Find where the given text appears and provide that cell's center as [X, Y] coordinate. 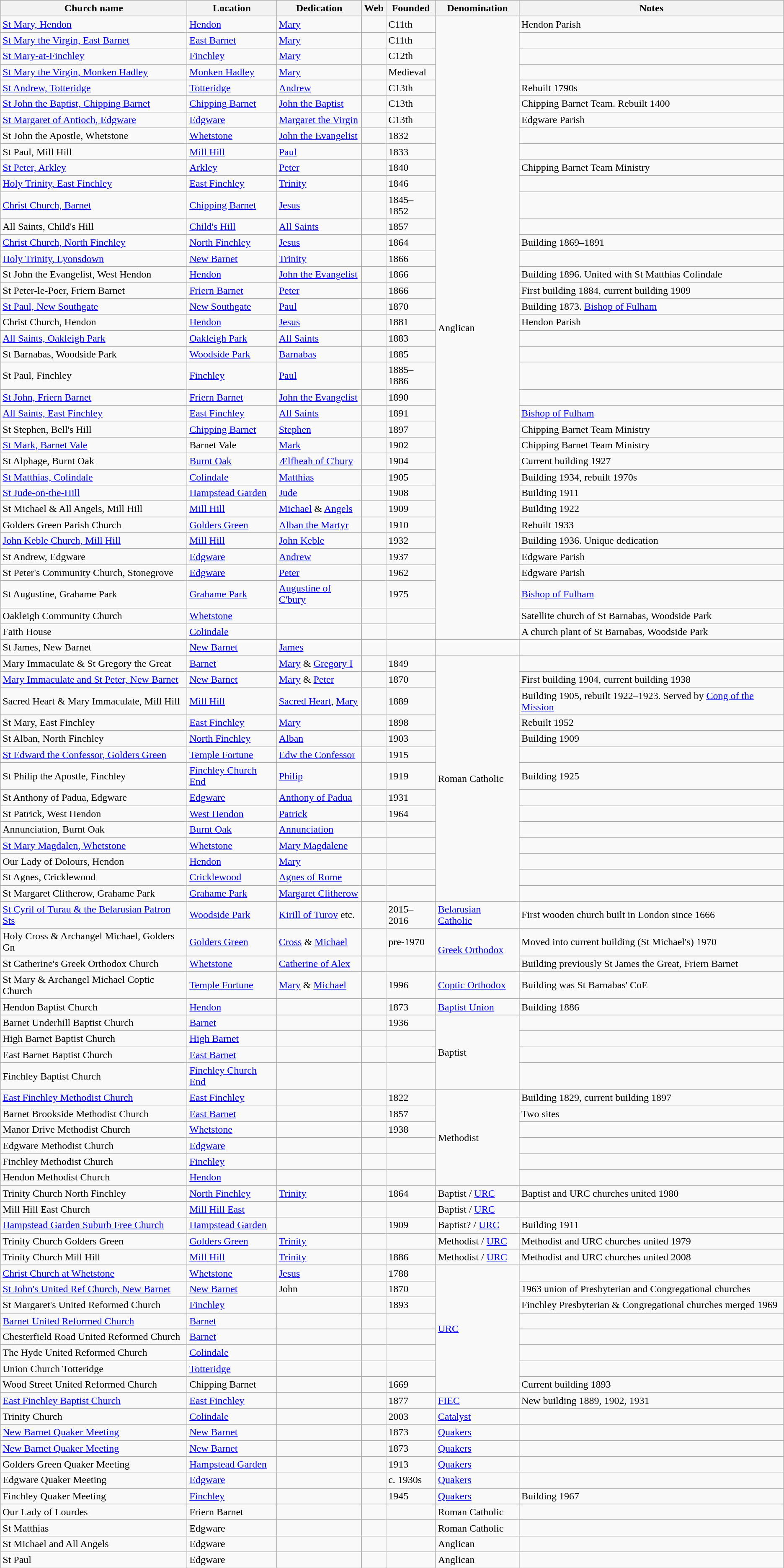
Dedication [319, 8]
First building 1904, current building 1938 [652, 679]
Our Lady of Lourdes [94, 1512]
Hampstead Garden Suburb Free Church [94, 1225]
Monken Hadley [232, 72]
James [319, 648]
1877 [411, 1401]
Mary & Peter [319, 679]
St Philip the Apostle, Finchley [94, 776]
C12th [411, 56]
Building 1896. United with St Matthias Colindale [652, 275]
Margaret the Virgin [319, 120]
Cross & Michael [319, 942]
St Mary & Archangel Michael Coptic Church [94, 985]
Sacred Heart & Mary Immaculate, Mill Hill [94, 701]
Baptist Union [477, 1007]
St Peter-le-Poer, Friern Barnet [94, 290]
Finchley Baptist Church [94, 1077]
St Margaret Clitherow, Grahame Park [94, 893]
St Mary, East Finchley [94, 722]
1919 [411, 776]
Trinity Church North Finchley [94, 1193]
St John the Evangelist, West Hendon [94, 275]
Golders Green Parish Church [94, 525]
Hendon Baptist Church [94, 1007]
Trinity Church [94, 1416]
Matthias [319, 477]
Web [374, 8]
St Augustine, Grahame Park [94, 594]
New building 1889, 1902, 1931 [652, 1401]
Cricklewood [232, 877]
Founded [411, 8]
John the Baptist [319, 104]
1669 [411, 1385]
Mary & Gregory I [319, 663]
St Mark, Barnet Vale [94, 445]
1932 [411, 541]
Building previously St James the Great, Friern Barnet [652, 964]
St Barnabas, Woodside Park [94, 354]
Ælfheah of C'bury [319, 461]
St Mary Magdalen, Whetstone [94, 846]
Moved into current building (St Michael's) 1970 [652, 942]
1883 [411, 338]
St Patrick, West Hendon [94, 814]
Golders Green Quaker Meeting [94, 1464]
Philip [319, 776]
1845–1852 [411, 205]
Edgware Quaker Meeting [94, 1480]
Oakleigh Community Church [94, 616]
First wooden church built in London since 1666 [652, 915]
1905 [411, 477]
All Saints, Oakleigh Park [94, 338]
Building 1873. Bishop of Fulham [652, 306]
Union Church Totteridge [94, 1369]
c. 1930s [411, 1480]
Building 1934, rebuilt 1970s [652, 477]
1893 [411, 1305]
Barnet Brookside Methodist Church [94, 1114]
Mary Immaculate & St Gregory the Great [94, 663]
Christ Church, Hendon [94, 322]
1936 [411, 1023]
Finchley Quaker Meeting [94, 1496]
Augustine of C'bury [319, 594]
St Michael and All Angels [94, 1544]
1891 [411, 413]
Belarusian Catholic [477, 915]
St Andrew, Edgware [94, 557]
1938 [411, 1130]
Methodist and URC churches united 2008 [652, 1257]
Child's Hill [232, 227]
Finchley Presbyterian & Congregational churches merged 1969 [652, 1305]
New Southgate [232, 306]
Wood Street United Reformed Church [94, 1385]
St Edward the Confessor, Golders Green [94, 755]
Rebuilt 1790s [652, 88]
Stephen [319, 429]
St Margaret's United Reformed Church [94, 1305]
1908 [411, 493]
Holy Cross & Archangel Michael, Golders Gn [94, 942]
Edgware Methodist Church [94, 1146]
High Barnet [232, 1038]
Baptist and URC churches united 1980 [652, 1193]
Mill Hill East Church [94, 1209]
1910 [411, 525]
Annunciation, Burnt Oak [94, 830]
Satellite church of St Barnabas, Woodside Park [652, 616]
1931 [411, 798]
Catherine of Alex [319, 964]
Michael & Angels [319, 509]
Church name [94, 8]
Building 1829, current building 1897 [652, 1098]
Agnes of Rome [319, 877]
Margaret Clitherow [319, 893]
Alban the Martyr [319, 525]
Barnet Underhill Baptist Church [94, 1023]
1945 [411, 1496]
First building 1884, current building 1909 [652, 290]
East Finchley Baptist Church [94, 1401]
Coptic Orthodox [477, 985]
pre-1970 [411, 942]
St Mary the Virgin, Monken Hadley [94, 72]
Methodist and URC churches united 1979 [652, 1241]
Building 1905, rebuilt 1922–1923. Served by Cong of the Mission [652, 701]
Building 1925 [652, 776]
Rebuilt 1952 [652, 722]
St John the Apostle, Whetstone [94, 136]
1904 [411, 461]
Patrick [319, 814]
Chipping Barnet Team. Rebuilt 1400 [652, 104]
1902 [411, 445]
St Mary-at-Finchley [94, 56]
Manor Drive Methodist Church [94, 1130]
1881 [411, 322]
Chesterfield Road United Reformed Church [94, 1337]
Faith House [94, 632]
Christ Church at Whetstone [94, 1273]
Alban [319, 738]
Edw the Confessor [319, 755]
St John, Friern Barnet [94, 397]
Sacred Heart, Mary [319, 701]
St John's United Ref Church, New Barnet [94, 1289]
Our Lady of Dolours, Hendon [94, 861]
The Hyde United Reformed Church [94, 1353]
1937 [411, 557]
St Peter's Community Church, Stonegrove [94, 573]
Current building 1893 [652, 1385]
Two sites [652, 1114]
Building 1922 [652, 509]
Barnet United Reformed Church [94, 1321]
St Mary, Hendon [94, 24]
1846 [411, 183]
St Alphage, Burnt Oak [94, 461]
1962 [411, 573]
1964 [411, 814]
Christ Church, North Finchley [94, 243]
1897 [411, 429]
Building 1909 [652, 738]
Finchley Methodist Church [94, 1162]
1903 [411, 738]
Catalyst [477, 1416]
St Stephen, Bell's Hill [94, 429]
1849 [411, 663]
Anthony of Padua [319, 798]
Kirill of Turov etc. [319, 915]
Current building 1927 [652, 461]
St Paul, Finchley [94, 376]
Mark [319, 445]
St Jude-on-the-Hill [94, 493]
Baptist? / URC [477, 1225]
Mary Immaculate and St Peter, New Barnet [94, 679]
St Mary the Virgin, East Barnet [94, 40]
All Saints, Child's Hill [94, 227]
Christ Church, Barnet [94, 205]
Building was St Barnabas' CoE [652, 985]
1832 [411, 136]
Building 1967 [652, 1496]
John Keble [319, 541]
St James, New Barnet [94, 648]
St John the Baptist, Chipping Barnet [94, 104]
1975 [411, 594]
Rebuilt 1933 [652, 525]
Holy Trinity, East Finchley [94, 183]
1889 [411, 701]
St Andrew, Totteridge [94, 88]
1885 [411, 354]
St Paul, New Southgate [94, 306]
1788 [411, 1273]
Annunciation [319, 830]
Barnet Vale [232, 445]
St Matthias, Colindale [94, 477]
St Agnes, Cricklewood [94, 877]
St Matthias [94, 1528]
West Hendon [232, 814]
URC [477, 1329]
St Alban, North Finchley [94, 738]
Building 1886 [652, 1007]
1915 [411, 755]
Methodist [477, 1138]
1833 [411, 152]
1840 [411, 167]
St Paul, Mill Hill [94, 152]
Trinity Church Mill Hill [94, 1257]
Building 1936. Unique dedication [652, 541]
Jude [319, 493]
Mill Hill East [232, 1209]
St Peter, Arkley [94, 167]
Building 1869–1891 [652, 243]
All Saints, East Finchley [94, 413]
St Anthony of Padua, Edgware [94, 798]
Hendon Methodist Church [94, 1177]
1885–1886 [411, 376]
Greek Orthodox [477, 950]
1890 [411, 397]
FIEC [477, 1401]
1996 [411, 985]
St Margaret of Antioch, Edgware [94, 120]
East Finchley Methodist Church [94, 1098]
Barnabas [319, 354]
Location [232, 8]
2015–2016 [411, 915]
1913 [411, 1464]
Oakleigh Park [232, 338]
Mary & Michael [319, 985]
St Michael & All Angels, Mill Hill [94, 509]
1963 union of Presbyterian and Congregational churches [652, 1289]
St Paul [94, 1560]
Holy Trinity, Lyonsdown [94, 259]
John Keble Church, Mill Hill [94, 541]
Mary Magdalene [319, 846]
2003 [411, 1416]
Arkley [232, 167]
East Barnet Baptist Church [94, 1054]
1886 [411, 1257]
A church plant of St Barnabas, Woodside Park [652, 632]
1822 [411, 1098]
1898 [411, 722]
Baptist [477, 1052]
Medieval [411, 72]
St Catherine's Greek Orthodox Church [94, 964]
John [319, 1289]
High Barnet Baptist Church [94, 1038]
Notes [652, 8]
Trinity Church Golders Green [94, 1241]
St Cyril of Turau & the Belarusian Patron Sts [94, 915]
Denomination [477, 8]
